Identify which cell holds the provided text, then report its (x, y) central coordinate. 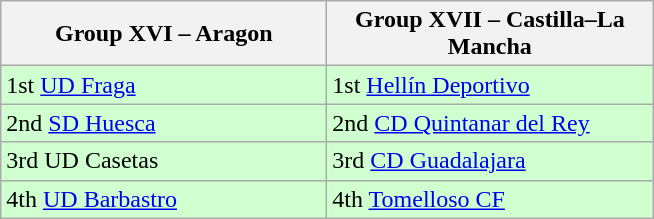
4th Tomelloso CF (490, 199)
Group XVII – Castilla–La Mancha (490, 34)
3rd UD Casetas (164, 161)
3rd CD Guadalajara (490, 161)
Group XVI – Aragon (164, 34)
2nd CD Quintanar del Rey (490, 123)
1st UD Fraga (164, 85)
4th UD Barbastro (164, 199)
1st Hellín Deportivo (490, 85)
2nd SD Huesca (164, 123)
